Scan for the cell matching the given text and deliver its [X, Y] coordinate at center. 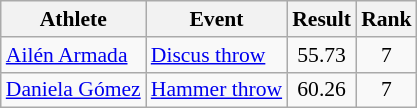
55.73 [322, 55]
Daniela Gómez [74, 90]
Rank [386, 19]
Result [322, 19]
Athlete [74, 19]
Event [216, 19]
Discus throw [216, 55]
Hammer throw [216, 90]
60.26 [322, 90]
Ailén Armada [74, 55]
